Search for the cell housing the specified text and yield its (x, y) center coordinate. 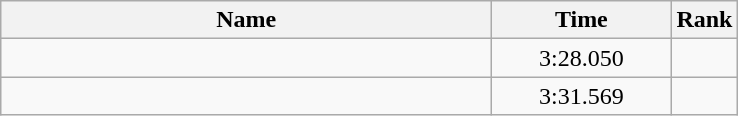
Name (246, 20)
Rank (704, 20)
Time (582, 20)
3:28.050 (582, 58)
3:31.569 (582, 96)
